Identify which cell holds the provided text, then report its (X, Y) central coordinate. 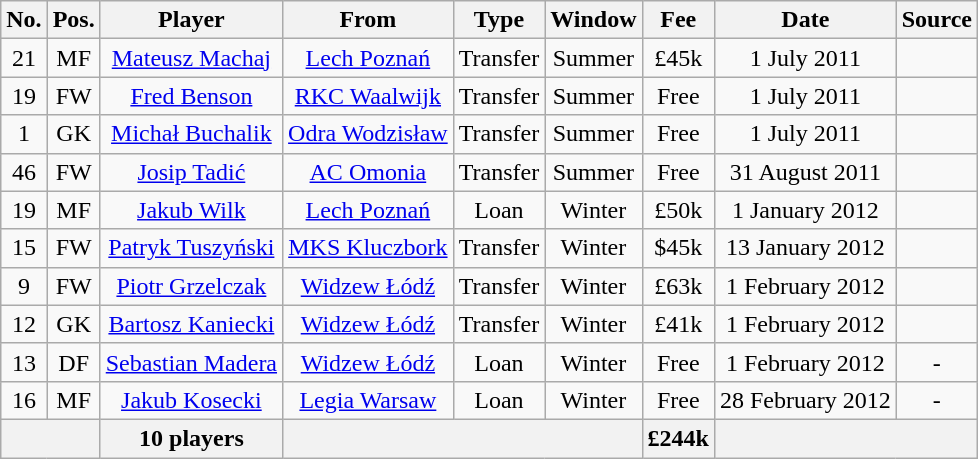
Sebastian Madera (191, 362)
£50k (678, 210)
Fee (678, 20)
46 (24, 172)
9 (24, 286)
Odra Wodzisław (368, 134)
28 February 2012 (805, 400)
Source (936, 20)
Type (499, 20)
Michał Buchalik (191, 134)
Fred Benson (191, 96)
Player (191, 20)
12 (24, 324)
£41k (678, 324)
1 (24, 134)
15 (24, 248)
Window (594, 20)
31 August 2011 (805, 172)
13 January 2012 (805, 248)
13 (24, 362)
Piotr Grzelczak (191, 286)
Legia Warsaw (368, 400)
£45k (678, 58)
16 (24, 400)
Jakub Wilk (191, 210)
Mateusz Machaj (191, 58)
DF (74, 362)
1 January 2012 (805, 210)
Bartosz Kaniecki (191, 324)
Josip Tadić (191, 172)
No. (24, 20)
MKS Kluczbork (368, 248)
Pos. (74, 20)
Date (805, 20)
£244k (678, 438)
£63k (678, 286)
10 players (191, 438)
Jakub Kosecki (191, 400)
Patryk Tuszyński (191, 248)
21 (24, 58)
AC Omonia (368, 172)
$45k (678, 248)
RKC Waalwijk (368, 96)
From (368, 20)
